Return (x, y) of the center of cell containing provided text 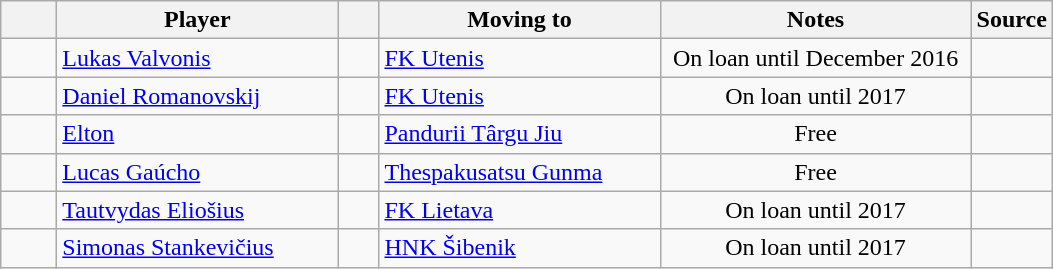
Moving to (520, 20)
Source (1012, 20)
Player (198, 20)
Daniel Romanovskij (198, 96)
Lucas Gaúcho (198, 172)
HNK Šibenik (520, 248)
On loan until December 2016 (816, 58)
Notes (816, 20)
Elton (198, 134)
Pandurii Târgu Jiu (520, 134)
Thespakusatsu Gunma (520, 172)
Tautvydas Eliošius (198, 210)
Lukas Valvonis (198, 58)
FK Lietava (520, 210)
Simonas Stankevičius (198, 248)
